From the cell containing the given text, extract its center point as (X, Y) coordinate. 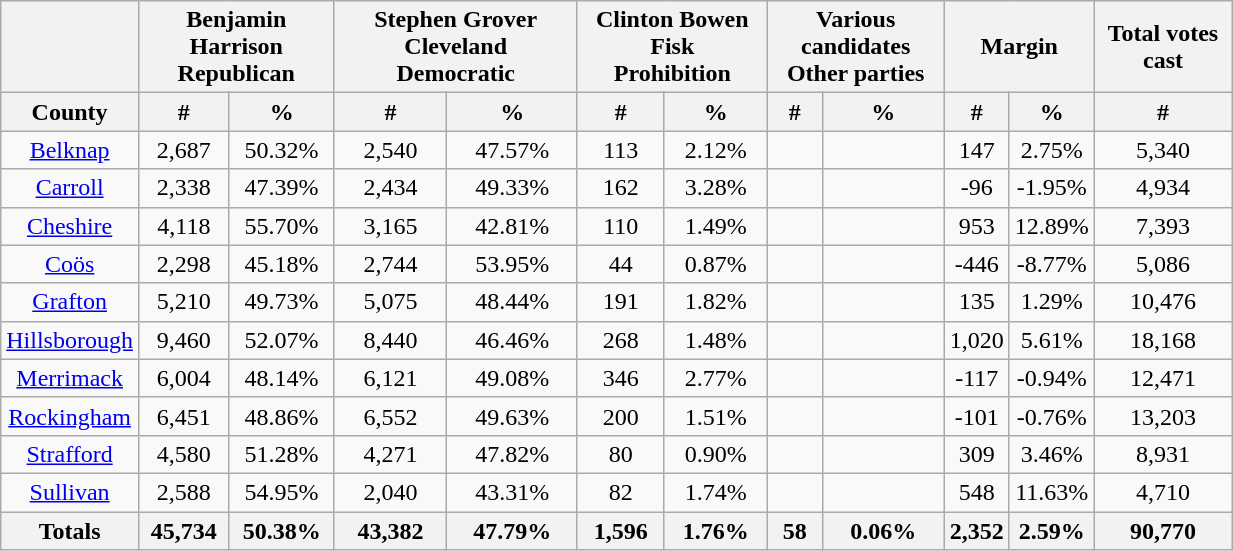
8,931 (1162, 454)
49.33% (512, 188)
1.29% (1052, 302)
6,121 (390, 378)
6,451 (184, 416)
County (70, 112)
5,340 (1162, 150)
Strafford (70, 454)
2,040 (390, 492)
Carroll (70, 188)
1.74% (716, 492)
135 (976, 302)
0.87% (716, 264)
1.49% (716, 226)
Stephen Grover ClevelandDemocratic (456, 47)
1.51% (716, 416)
2.59% (1052, 531)
0.90% (716, 454)
Benjamin HarrisonRepublican (236, 47)
309 (976, 454)
4,118 (184, 226)
5,086 (1162, 264)
55.70% (282, 226)
Clinton Bowen FiskProhibition (672, 47)
4,580 (184, 454)
48.14% (282, 378)
-117 (976, 378)
18,168 (1162, 340)
12,471 (1162, 378)
50.38% (282, 531)
Coös (70, 264)
-101 (976, 416)
200 (620, 416)
47.79% (512, 531)
3,165 (390, 226)
1,020 (976, 340)
4,934 (1162, 188)
-1.95% (1052, 188)
43.31% (512, 492)
80 (620, 454)
49.73% (282, 302)
13,203 (1162, 416)
Total votes cast (1162, 47)
7,393 (1162, 226)
46.46% (512, 340)
42.81% (512, 226)
3.46% (1052, 454)
47.39% (282, 188)
9,460 (184, 340)
2,338 (184, 188)
6,004 (184, 378)
2.12% (716, 150)
1.76% (716, 531)
162 (620, 188)
3.28% (716, 188)
1.82% (716, 302)
48.86% (282, 416)
45,734 (184, 531)
Cheshire (70, 226)
82 (620, 492)
44 (620, 264)
2,434 (390, 188)
2,298 (184, 264)
-8.77% (1052, 264)
953 (976, 226)
2,687 (184, 150)
5.61% (1052, 340)
54.95% (282, 492)
90,770 (1162, 531)
10,476 (1162, 302)
49.63% (512, 416)
49.08% (512, 378)
-0.76% (1052, 416)
12.89% (1052, 226)
47.57% (512, 150)
268 (620, 340)
50.32% (282, 150)
Belknap (70, 150)
Merrimack (70, 378)
5,210 (184, 302)
51.28% (282, 454)
548 (976, 492)
52.07% (282, 340)
Hillsborough (70, 340)
4,710 (1162, 492)
Rockingham (70, 416)
2.75% (1052, 150)
113 (620, 150)
Grafton (70, 302)
Totals (70, 531)
Various candidatesOther parties (856, 47)
147 (976, 150)
Sullivan (70, 492)
346 (620, 378)
11.63% (1052, 492)
110 (620, 226)
2,588 (184, 492)
5,075 (390, 302)
0.06% (883, 531)
2.77% (716, 378)
4,271 (390, 454)
48.44% (512, 302)
8,440 (390, 340)
2,352 (976, 531)
-446 (976, 264)
-0.94% (1052, 378)
58 (794, 531)
Margin (1019, 47)
6,552 (390, 416)
45.18% (282, 264)
43,382 (390, 531)
2,540 (390, 150)
2,744 (390, 264)
53.95% (512, 264)
1,596 (620, 531)
-96 (976, 188)
191 (620, 302)
47.82% (512, 454)
1.48% (716, 340)
